Output the [X, Y] coordinate of the center of the cell containing the given text.  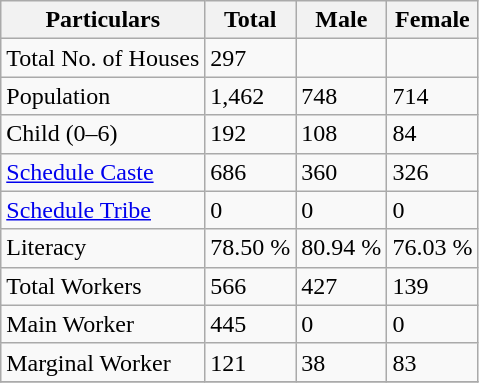
Literacy [103, 248]
Total No. of Houses [103, 58]
Marginal Worker [103, 362]
1,462 [250, 96]
Schedule Caste [103, 172]
76.03 % [432, 248]
566 [250, 286]
686 [250, 172]
Total [250, 20]
360 [342, 172]
84 [432, 134]
Schedule Tribe [103, 210]
Male [342, 20]
121 [250, 362]
Total Workers [103, 286]
297 [250, 58]
326 [432, 172]
Child (0–6) [103, 134]
748 [342, 96]
108 [342, 134]
Population [103, 96]
78.50 % [250, 248]
445 [250, 324]
139 [432, 286]
Particulars [103, 20]
83 [432, 362]
Female [432, 20]
Main Worker [103, 324]
427 [342, 286]
80.94 % [342, 248]
714 [432, 96]
192 [250, 134]
38 [342, 362]
